Output the (x, y) coordinate of the center of the cell containing the given text.  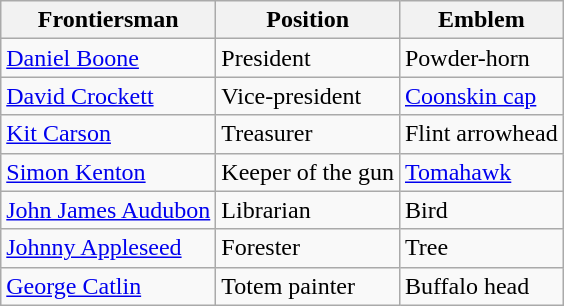
Position (308, 20)
Treasurer (308, 134)
Johnny Appleseed (108, 248)
Buffalo head (481, 286)
Totem painter (308, 286)
Coonskin cap (481, 96)
George Catlin (108, 286)
Librarian (308, 210)
Keeper of the gun (308, 172)
Kit Carson (108, 134)
Frontiersman (108, 20)
Tree (481, 248)
Forester (308, 248)
Simon Kenton (108, 172)
President (308, 58)
John James Audubon (108, 210)
Daniel Boone (108, 58)
Emblem (481, 20)
Powder-horn (481, 58)
Flint arrowhead (481, 134)
Bird (481, 210)
Tomahawk (481, 172)
Vice-president (308, 96)
David Crockett (108, 96)
